Pinpoint the cell where the given text exists, returning its [x, y] midpoint coordinate. 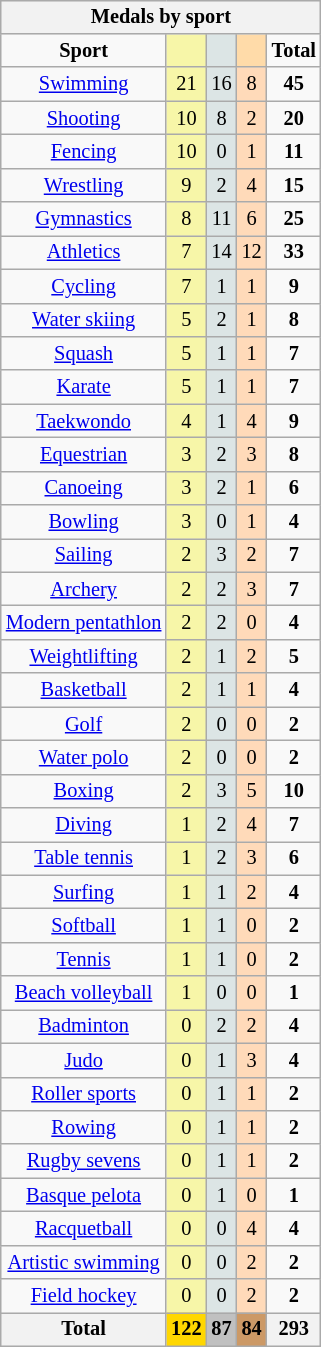
Racquetball [84, 1229]
16 [222, 84]
21 [186, 84]
Equestrian [84, 455]
Softball [84, 926]
Gymnastics [84, 219]
Karate [84, 387]
Basketball [84, 690]
33 [294, 253]
Judo [84, 1060]
Artistic swimming [84, 1262]
12 [252, 253]
Boxing [84, 791]
Beach volleyball [84, 993]
Taekwondo [84, 421]
Rowing [84, 1128]
Table tennis [84, 859]
122 [186, 1330]
Surfing [84, 892]
Wrestling [84, 185]
Rugby sevens [84, 1161]
Squash [84, 354]
Modern pentathlon [84, 623]
Basque pelota [84, 1195]
Golf [84, 724]
45 [294, 84]
Fencing [84, 152]
Badminton [84, 1027]
Tennis [84, 960]
Sailing [84, 556]
15 [294, 185]
Bowling [84, 522]
Swimming [84, 84]
14 [222, 253]
Medals by sport [161, 17]
Sport [84, 51]
Diving [84, 825]
Water polo [84, 758]
Cycling [84, 286]
Water skiing [84, 320]
Field hockey [84, 1296]
293 [294, 1330]
Athletics [84, 253]
Archery [84, 589]
Shooting [84, 118]
Weightlifting [84, 657]
20 [294, 118]
87 [222, 1330]
Canoeing [84, 488]
84 [252, 1330]
25 [294, 219]
Roller sports [84, 1094]
